Capture the cell that displays the provided text and extract its (X, Y) central coordinate. 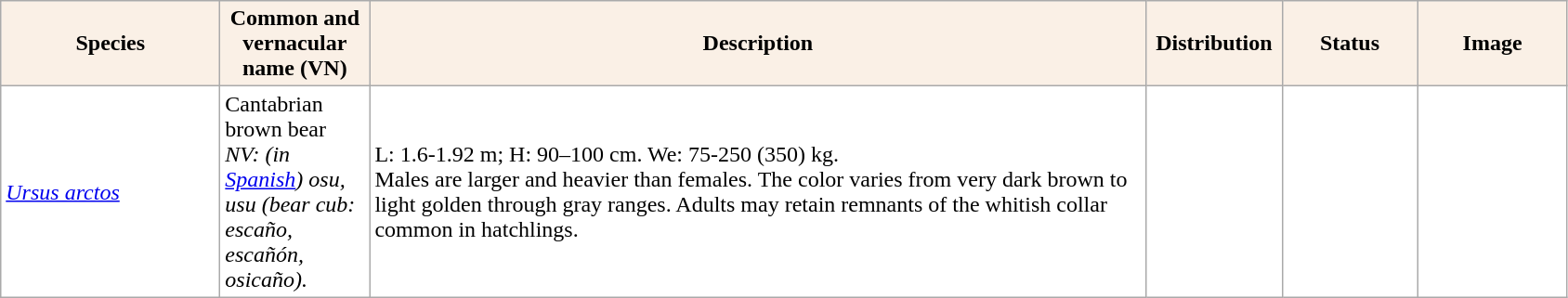
Common and vernacular name (VN) (295, 44)
Ursus arctos (111, 191)
Status (1350, 44)
Cantabrian brown bear NV: (in Spanish) osu, usu (bear cub: escaño, escañón, osicaño). (295, 191)
Description (758, 44)
Image (1492, 44)
Distribution (1214, 44)
Species (111, 44)
